Extract the [X, Y] coordinate from the center of the cell holding the provided text.  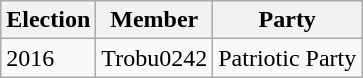
Election [48, 20]
Member [154, 20]
Trobu0242 [154, 58]
Party [288, 20]
2016 [48, 58]
Patriotic Party [288, 58]
